Scan for the cell matching the given text and deliver its (X, Y) coordinate at center. 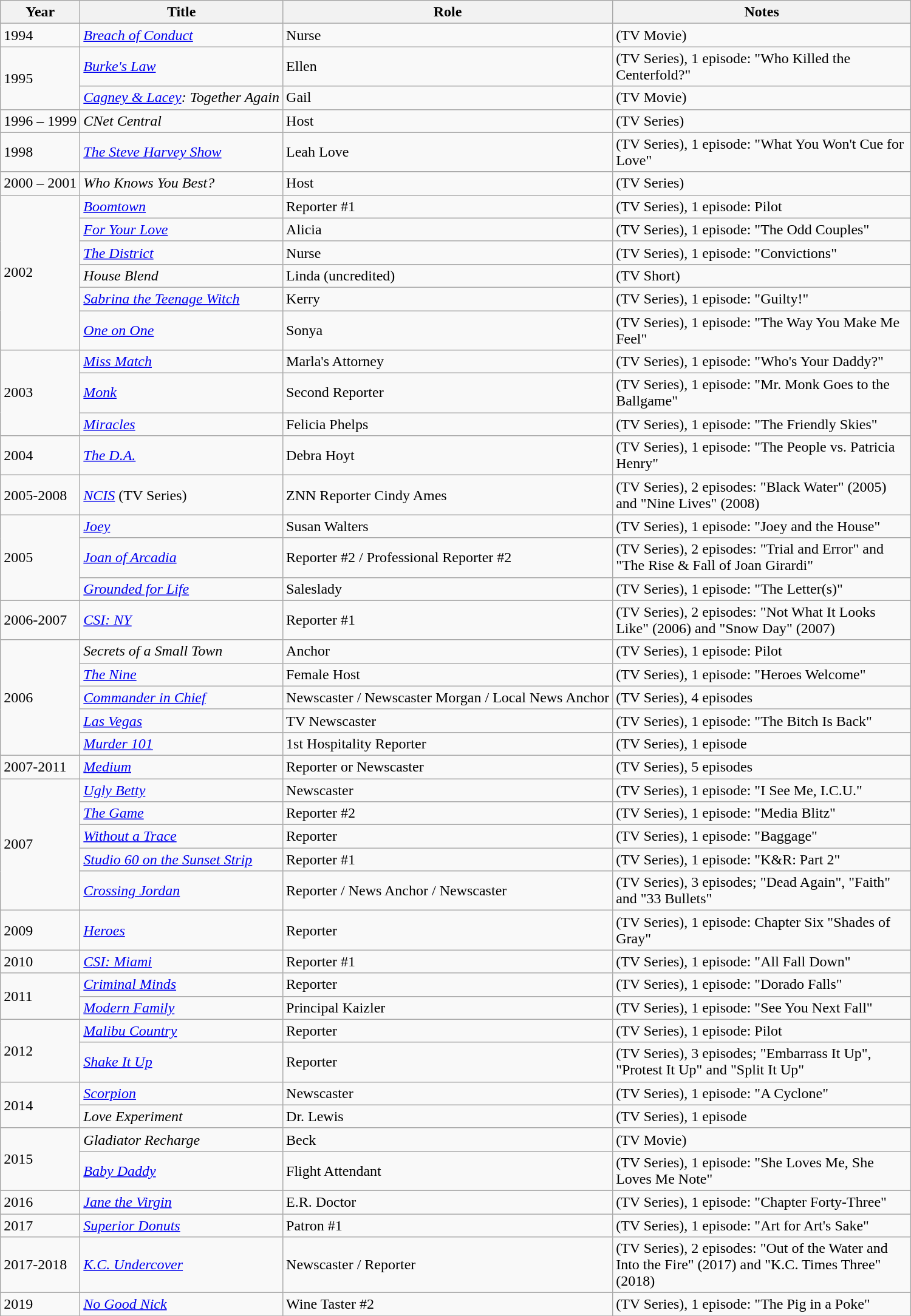
(TV Series), 2 episodes: "Black Water" (2005) and "Nine Lives" (2008) (762, 495)
Leah Love (448, 152)
2014 (40, 1105)
Gail (448, 98)
Marla's Attorney (448, 362)
(TV Series), 1 episode: "Joey and the House" (762, 526)
Who Knows You Best? (182, 183)
(TV Series), 1 episode: "All Fall Down" (762, 962)
Alicia (448, 229)
Cagney & Lacey: Together Again (182, 98)
Joan of Arcadia (182, 557)
Scorpion (182, 1093)
2012 (40, 1050)
(TV Series), 1 episode: "Guilty!" (762, 299)
Superior Donuts (182, 1226)
Newscaster / Newscaster Morgan / Local News Anchor (448, 697)
(TV Series), 1 episode: "I See Me, I.C.U." (762, 790)
Susan Walters (448, 526)
Reporter #2 (448, 813)
NCIS (TV Series) (182, 495)
(TV Series), 4 episodes (762, 697)
CNet Central (182, 121)
(TV Series), 3 episodes; "Dead Again", "Faith" and "33 Bullets" (762, 891)
Crossing Jordan (182, 891)
(TV Series), 1 episode: "Mr. Monk Goes to the Ballgame" (762, 393)
2003 (40, 393)
(TV Series), 1 episode: "The Odd Couples" (762, 229)
(TV Series), 1 episode: "Dorado Falls" (762, 985)
(TV Series), 1 episode: "The Letter(s)" (762, 589)
(TV Series), 1 episode: "The Friendly Skies" (762, 424)
Monk (182, 393)
Felicia Phelps (448, 424)
(TV Series), 1 episode: "See You Next Fall" (762, 1008)
2004 (40, 455)
Beck (448, 1139)
Secrets of a Small Town (182, 651)
(TV Series), 2 episodes: "Not What It Looks Like" (2006) and "Snow Day" (2007) (762, 620)
Love Experiment (182, 1116)
Miracles (182, 424)
(TV Series), 3 episodes; "Embarrass It Up", "Protest It Up" and "Split It Up" (762, 1062)
Reporter / News Anchor / Newscaster (448, 891)
Las Vegas (182, 721)
(TV Series), 1 episode: "What You Won't Cue for Love" (762, 152)
Newscaster / Reporter (448, 1265)
Female Host (448, 674)
Debra Hoyt (448, 455)
Heroes (182, 930)
ZNN Reporter Cindy Ames (448, 495)
House Blend (182, 276)
(TV Series), 1 episode: "Chapter Forty-Three" (762, 1202)
Saleslady (448, 589)
(TV Series), 1 episode: "Heroes Welcome" (762, 674)
Burke's Law (182, 67)
Without a Trace (182, 836)
Title (182, 12)
Gladiator Recharge (182, 1139)
One on One (182, 330)
Criminal Minds (182, 985)
1996 – 1999 (40, 121)
CSI: Miami (182, 962)
Miss Match (182, 362)
Modern Family (182, 1008)
Malibu Country (182, 1031)
(TV Series), 1 episode: "K&R: Part 2" (762, 860)
(TV Series), 2 episodes: "Trial and Error" and "The Rise & Fall of Joan Girardi" (762, 557)
Breach of Conduct (182, 35)
Studio 60 on the Sunset Strip (182, 860)
E.R. Doctor (448, 1202)
2006-2007 (40, 620)
2005-2008 (40, 495)
2010 (40, 962)
2019 (40, 1304)
(TV Series), 1 episode: "The Bitch Is Back" (762, 721)
Notes (762, 12)
1995 (40, 78)
(TV Series), 1 episode: "Who's Your Daddy?" (762, 362)
Ugly Betty (182, 790)
1998 (40, 152)
Role (448, 12)
(TV Series), 2 episodes: "Out of the Water and Into the Fire" (2017) and "K.C. Times Three" (2018) (762, 1265)
Ellen (448, 67)
Year (40, 12)
(TV Series), 1 episode: "Art for Art's Sake" (762, 1226)
(TV Series), 5 episodes (762, 767)
No Good Nick (182, 1304)
Patron #1 (448, 1226)
Joey (182, 526)
Flight Attendant (448, 1170)
2007 (40, 844)
2007-2011 (40, 767)
Grounded for Life (182, 589)
(TV Series), 1 episode: "A Cyclone" (762, 1093)
TV Newscaster (448, 721)
The Steve Harvey Show (182, 152)
2005 (40, 557)
Shake It Up (182, 1062)
2002 (40, 272)
(TV Series), 1 episode: "The Pig in a Poke" (762, 1304)
1994 (40, 35)
(TV Series), 1 episode: "She Loves Me, She Loves Me Note" (762, 1170)
(TV Series), 1 episode: Chapter Six "Shades of Gray" (762, 930)
The D.A. (182, 455)
Wine Taster #2 (448, 1304)
Sonya (448, 330)
(TV Series), 1 episode: "Who Killed the Centerfold?" (762, 67)
The Game (182, 813)
(TV Series), 1 episode: "Convictions" (762, 253)
2015 (40, 1159)
Kerry (448, 299)
2016 (40, 1202)
Anchor (448, 651)
2006 (40, 697)
Reporter #2 / Professional Reporter #2 (448, 557)
Jane the Virgin (182, 1202)
2009 (40, 930)
(TV Series), 1 episode: "The People vs. Patricia Henry" (762, 455)
K.C. Undercover (182, 1265)
Commander in Chief (182, 697)
(TV Short) (762, 276)
2017-2018 (40, 1265)
1st Hospitality Reporter (448, 744)
Medium (182, 767)
2017 (40, 1226)
Baby Daddy (182, 1170)
Boomtown (182, 206)
Murder 101 (182, 744)
Linda (uncredited) (448, 276)
Second Reporter (448, 393)
(TV Series), 1 episode: "Baggage" (762, 836)
The District (182, 253)
Principal Kaizler (448, 1008)
2011 (40, 996)
For Your Love (182, 229)
Dr. Lewis (448, 1116)
(TV Series), 1 episode: "The Way You Make Me Feel" (762, 330)
2000 – 2001 (40, 183)
(TV Series), 1 episode: "Media Blitz" (762, 813)
CSI: NY (182, 620)
Sabrina the Teenage Witch (182, 299)
The Nine (182, 674)
Reporter or Newscaster (448, 767)
